Find where the given text appears and provide that cell's center as [x, y] coordinate. 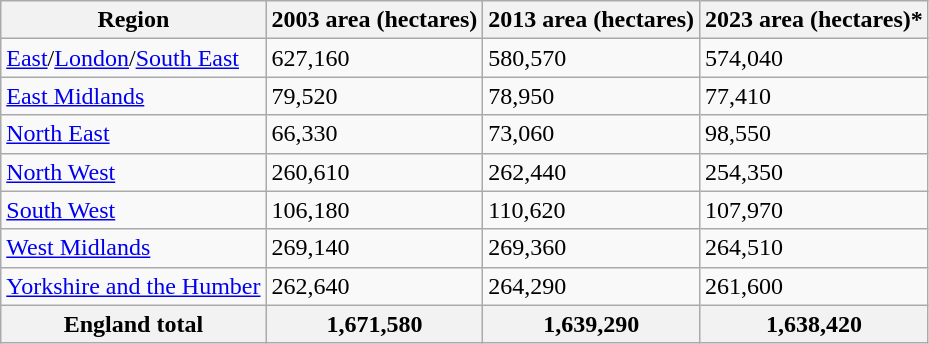
106,180 [374, 210]
2013 area (hectares) [592, 20]
2023 area (hectares)* [814, 20]
264,290 [592, 286]
574,040 [814, 58]
261,600 [814, 286]
1,671,580 [374, 324]
254,350 [814, 172]
West Midlands [134, 248]
North West [134, 172]
1,639,290 [592, 324]
580,570 [592, 58]
Yorkshire and the Humber [134, 286]
England total [134, 324]
79,520 [374, 96]
107,970 [814, 210]
73,060 [592, 134]
2003 area (hectares) [374, 20]
627,160 [374, 58]
262,640 [374, 286]
262,440 [592, 172]
East Midlands [134, 96]
77,410 [814, 96]
1,638,420 [814, 324]
North East [134, 134]
78,950 [592, 96]
98,550 [814, 134]
Region [134, 20]
260,610 [374, 172]
66,330 [374, 134]
264,510 [814, 248]
East/London/South East [134, 58]
South West [134, 210]
110,620 [592, 210]
269,360 [592, 248]
269,140 [374, 248]
